Output the (x, y) coordinate of the center of the cell containing the given text.  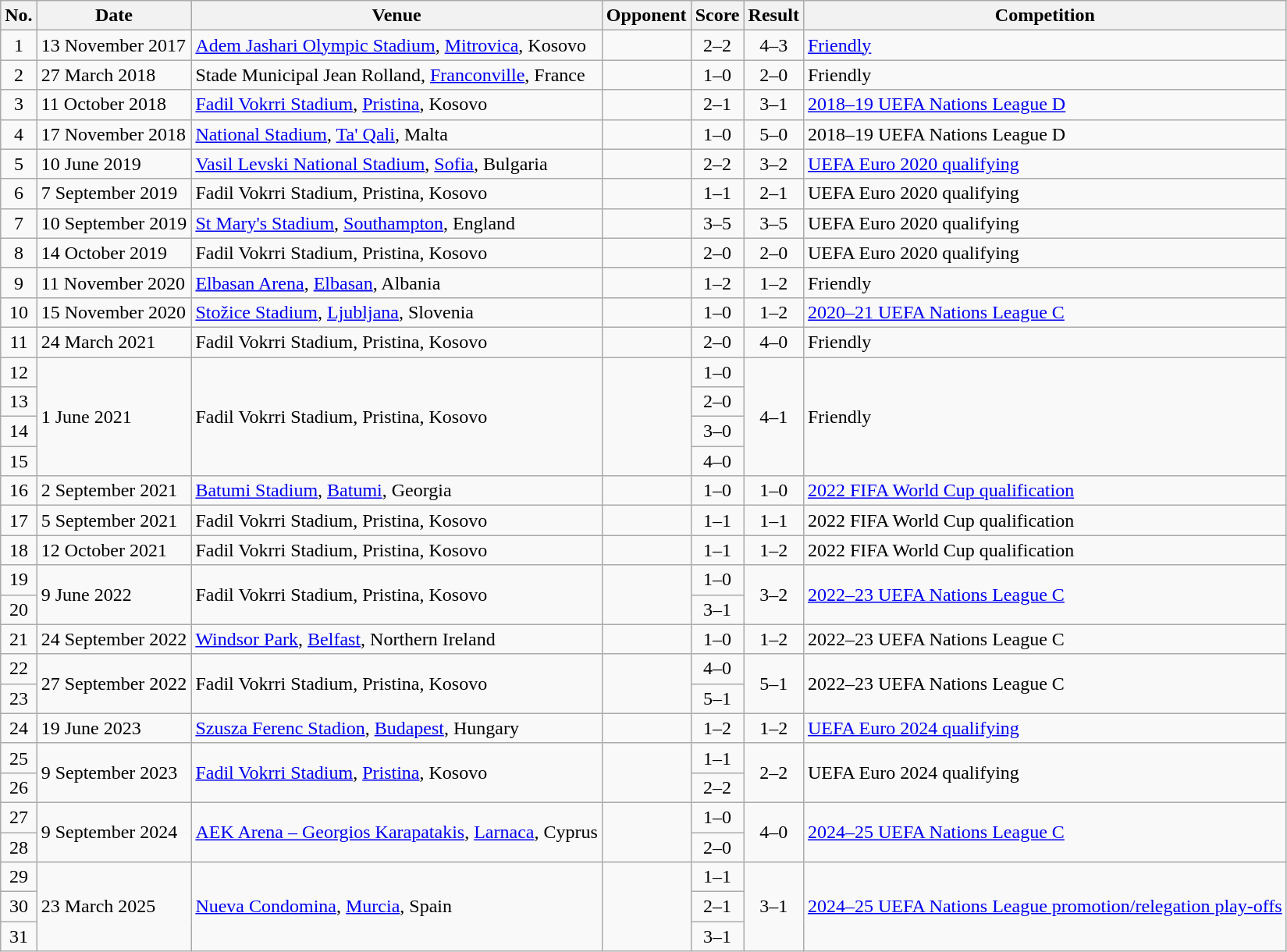
24 (19, 728)
19 June 2023 (114, 728)
20 (19, 609)
Elbasan Arena, Elbasan, Albania (396, 282)
National Stadium, Ta' Qali, Malta (396, 134)
No. (19, 16)
14 (19, 432)
2020–21 UEFA Nations League C (1044, 312)
28 (19, 847)
10 (19, 312)
4–3 (773, 45)
Date (114, 16)
10 June 2019 (114, 164)
22 (19, 669)
27 March 2018 (114, 75)
Vasil Levski National Stadium, Sofia, Bulgaria (396, 164)
27 September 2022 (114, 684)
11 (19, 342)
15 November 2020 (114, 312)
7 (19, 223)
5 September 2021 (114, 520)
21 (19, 639)
2024–25 UEFA Nations League C (1044, 832)
1 June 2021 (114, 417)
2024–25 UEFA Nations League promotion/relegation play-offs (1044, 907)
4 (19, 134)
24 September 2022 (114, 639)
12 October 2021 (114, 550)
14 October 2019 (114, 253)
17 November 2018 (114, 134)
Result (773, 16)
13 (19, 402)
Opponent (646, 16)
17 (19, 520)
25 (19, 758)
2 September 2021 (114, 491)
2 (19, 75)
9 June 2022 (114, 595)
12 (19, 372)
8 (19, 253)
9 (19, 282)
3–0 (717, 432)
16 (19, 491)
St Mary's Stadium, Southampton, England (396, 223)
29 (19, 877)
AEK Arena – Georgios Karapatakis, Larnaca, Cyprus (396, 832)
19 (19, 580)
9 September 2023 (114, 773)
1 (19, 45)
Batumi Stadium, Batumi, Georgia (396, 491)
10 September 2019 (114, 223)
7 September 2019 (114, 194)
Stožice Stadium, Ljubljana, Slovenia (396, 312)
Adem Jashari Olympic Stadium, Mitrovica, Kosovo (396, 45)
11 November 2020 (114, 282)
Competition (1044, 16)
24 March 2021 (114, 342)
6 (19, 194)
31 (19, 936)
15 (19, 461)
23 (19, 698)
Nueva Condomina, Murcia, Spain (396, 907)
18 (19, 550)
9 September 2024 (114, 832)
27 (19, 817)
Stade Municipal Jean Rolland, Franconville, France (396, 75)
26 (19, 787)
5–0 (773, 134)
5 (19, 164)
Score (717, 16)
11 October 2018 (114, 105)
Windsor Park, Belfast, Northern Ireland (396, 639)
4–1 (773, 417)
Szusza Ferenc Stadion, Budapest, Hungary (396, 728)
30 (19, 907)
23 March 2025 (114, 907)
13 November 2017 (114, 45)
Venue (396, 16)
3 (19, 105)
